Search for the cell housing the specified text and yield its [x, y] center coordinate. 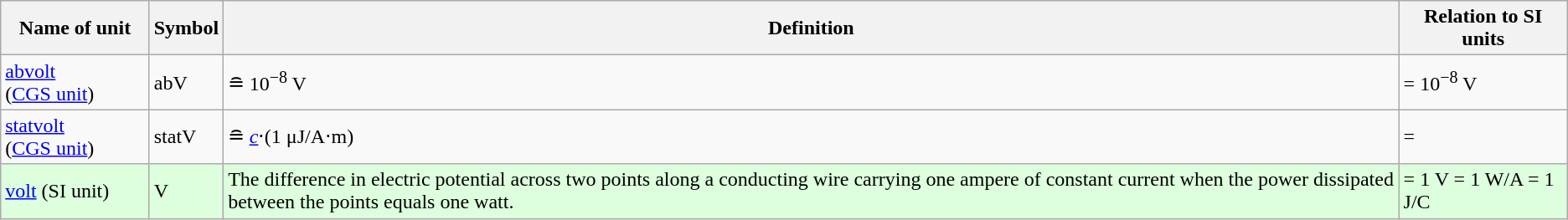
statvolt (CGS unit) [75, 137]
V [186, 191]
Symbol [186, 28]
Name of unit [75, 28]
= 10−8 V [1483, 82]
abV [186, 82]
statV [186, 137]
= 1 V = 1 W/A = 1 J/C [1483, 191]
= [1483, 137]
volt (SI unit) [75, 191]
Relation to SI units [1483, 28]
abvolt (CGS unit) [75, 82]
≘ 10−8 V [811, 82]
≘ c⋅(1 μJ/A⋅m) [811, 137]
Definition [811, 28]
